Output the (X, Y) coordinate of the center of the cell containing the given text.  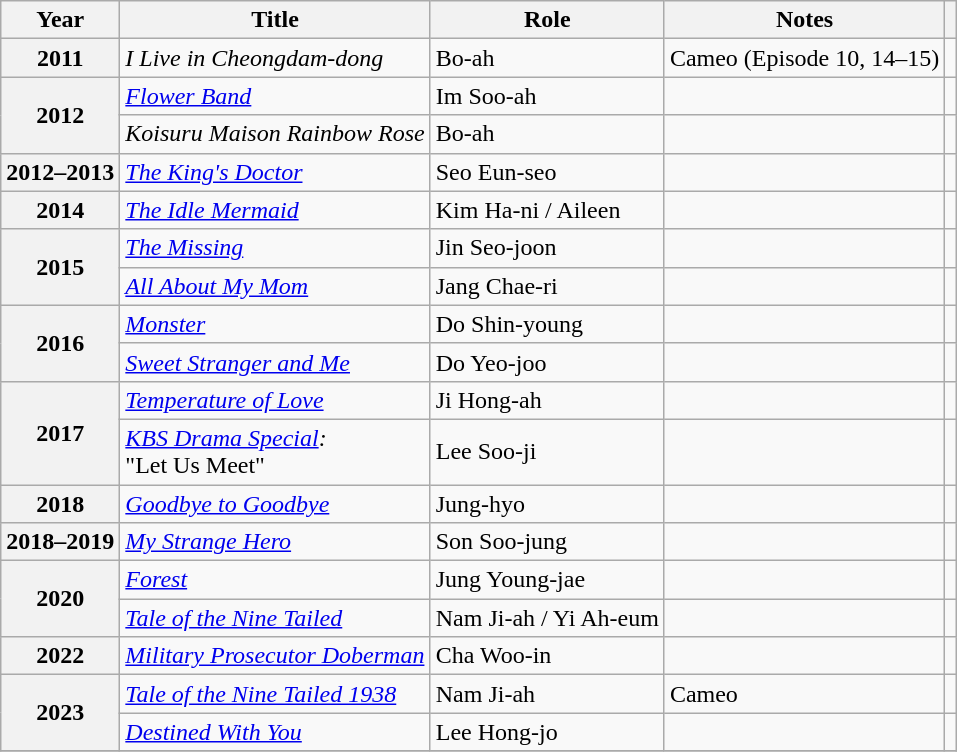
Sweet Stranger and Me (275, 362)
2011 (60, 58)
Seo Eun-seo (547, 172)
Goodbye to Goodbye (275, 503)
2015 (60, 267)
Cameo (Episode 10, 14–15) (804, 58)
2018–2019 (60, 542)
Cameo (804, 694)
Jang Chae-ri (547, 286)
2012 (60, 115)
Koisuru Maison Rainbow Rose (275, 134)
2014 (60, 210)
KBS Drama Special:"Let Us Meet" (275, 452)
Notes (804, 20)
Nam Ji-ah (547, 694)
The Missing (275, 248)
Ji Hong-ah (547, 400)
The Idle Mermaid (275, 210)
2020 (60, 599)
Lee Soo-ji (547, 452)
Do Shin-young (547, 324)
Cha Woo-in (547, 656)
Jin Seo-joon (547, 248)
Jung Young-jae (547, 580)
Jung-hyo (547, 503)
Destined With You (275, 732)
2016 (60, 343)
Monster (275, 324)
The King's Doctor (275, 172)
Tale of the Nine Tailed 1938 (275, 694)
Lee Hong-jo (547, 732)
Temperature of Love (275, 400)
2017 (60, 432)
Nam Ji-ah / Yi Ah-eum (547, 618)
2023 (60, 713)
Forest (275, 580)
Kim Ha-ni / Aileen (547, 210)
Son Soo-jung (547, 542)
Year (60, 20)
Military Prosecutor Doberman (275, 656)
2022 (60, 656)
2018 (60, 503)
Do Yeo-joo (547, 362)
Im Soo-ah (547, 96)
Flower Band (275, 96)
I Live in Cheongdam-dong (275, 58)
My Strange Hero (275, 542)
Tale of the Nine Tailed (275, 618)
All About My Mom (275, 286)
2012–2013 (60, 172)
Role (547, 20)
Title (275, 20)
